Return (x, y) of the center of cell containing provided text 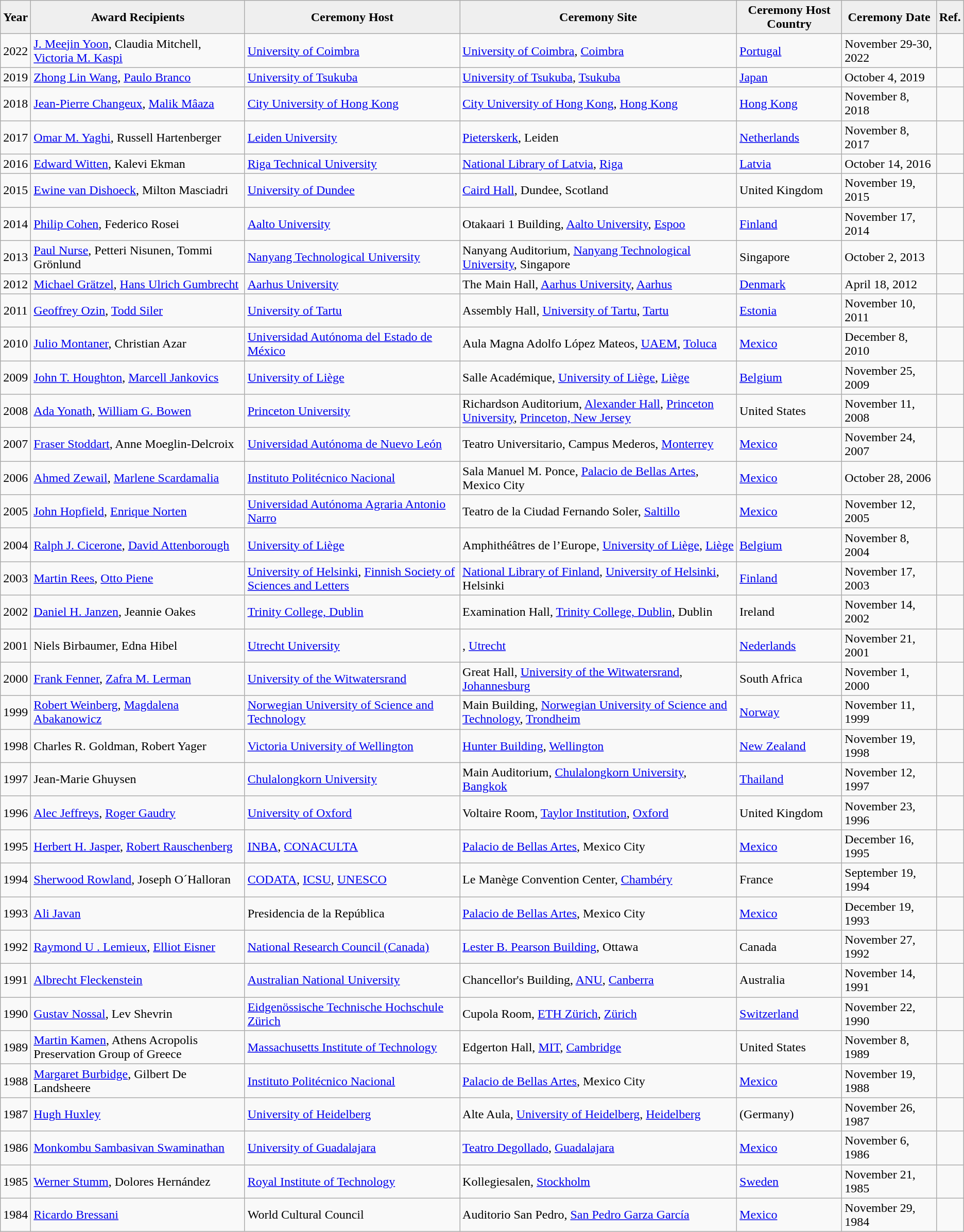
November 12, 1997 (889, 779)
Victoria University of Wellington (352, 745)
South Africa (789, 679)
Daniel H. Janzen, Jeannie Oakes (138, 612)
Raymond U . Lemieux, Elliot Eisner (138, 947)
Switzerland (789, 1014)
1985 (15, 1181)
Nanyang Auditorium, Nanyang Technological University, Singapore (598, 257)
CODATA, ICSU, UNESCO (352, 879)
1987 (15, 1114)
Teatro Degollado, Guadalajara (598, 1148)
2010 (15, 344)
Albrecht Fleckenstein (138, 980)
November 17, 2003 (889, 579)
World Cultural Council (352, 1215)
Ceremony Host (352, 18)
Lester B. Pearson Building, Ottawa (598, 947)
Australian National University (352, 980)
1999 (15, 713)
National Research Council (Canada) (352, 947)
November 19, 1988 (889, 1081)
November 12, 2005 (889, 512)
Universidad Autónoma del Estado de México (352, 344)
November 26, 1987 (889, 1114)
Main Building, Norwegian University of Science and Technology, Trondheim (598, 713)
November 27, 1992 (889, 947)
2006 (15, 478)
2011 (15, 310)
Main Auditorium, Chulalongkorn University, Bangkok (598, 779)
Alte Aula, University of Heidelberg, Heidelberg (598, 1114)
Paul Nurse, Petteri Nisunen, Tommi Grönlund (138, 257)
University of Heidelberg (352, 1114)
Estonia (789, 310)
University of Tsukuba (352, 77)
November 11, 1999 (889, 713)
(Germany) (789, 1114)
December 16, 1995 (889, 846)
Herbert H. Jasper, Robert Rauschenberg (138, 846)
Singapore (789, 257)
2017 (15, 137)
November 8, 2017 (889, 137)
December 19, 1993 (889, 913)
1992 (15, 947)
November 14, 1991 (889, 980)
University of Dundee (352, 190)
University of Oxford (352, 812)
Riga Technical University (352, 164)
Eidgenössische Technische Hochschule Zürich (352, 1014)
Alec Jeffreys, Roger Gaudry (138, 812)
November 21, 1985 (889, 1181)
Norway (789, 713)
1991 (15, 980)
Ceremony Host Country (789, 18)
Hugh Huxley (138, 1114)
Hong Kong (789, 104)
Ref. (950, 18)
Ceremony Date (889, 18)
November 19, 2015 (889, 190)
Amphithéâtres de l’Europe, University of Liège, Liège (598, 545)
Zhong Lin Wang, Paulo Branco (138, 77)
November 14, 2002 (889, 612)
2014 (15, 223)
University of Guadalajara (352, 1148)
Universidad Autónoma de Nuevo León (352, 445)
Werner Stumm, Dolores Hernández (138, 1181)
John T. Houghton, Marcell Jankovics (138, 377)
Niels Birbaumer, Edna Hibel (138, 646)
Monkombu Sambasivan Swaminathan (138, 1148)
November 8, 1989 (889, 1047)
Sherwood Rowland, Joseph O´Halloran (138, 879)
Princeton University (352, 411)
Voltaire Room, Taylor Institution, Oxford (598, 812)
2012 (15, 284)
University of the Witwatersrand (352, 679)
2002 (15, 612)
December 8, 2010 (889, 344)
2018 (15, 104)
Jean-Marie Ghuysen (138, 779)
Nederlands (789, 646)
Caird Hall, Dundee, Scotland (598, 190)
November 8, 2004 (889, 545)
Edward Witten, Kalevi Ekman (138, 164)
Assembly Hall, University of Tartu, Tartu (598, 310)
National Library of Finland, University of Helsinki, Helsinki (598, 579)
2019 (15, 77)
Martin Kamen, Athens Acropolis Preservation Group of Greece (138, 1047)
Robert Weinberg, Magdalena Abakanowicz (138, 713)
Great Hall, University of the Witwatersrand, Johannesburg (598, 679)
Philip Cohen, Federico Rosei (138, 223)
Jean-Pierre Changeux, Malik Mâaza (138, 104)
Le Manège Convention Center, Chambéry (598, 879)
October 14, 2016 (889, 164)
Ralph J. Cicerone, David Attenborough (138, 545)
November 21, 2001 (889, 646)
1989 (15, 1047)
University of Helsinki, Finnish Society of Sciences and Letters (352, 579)
1996 (15, 812)
Cupola Room, ETH Zürich, Zürich (598, 1014)
Examination Hall, Trinity College, Dublin, Dublin (598, 612)
2007 (15, 445)
Julio Montaner, Christian Azar (138, 344)
Aula Magna Adolfo López Mateos, UAEM, Toluca (598, 344)
Canada (789, 947)
Chancellor's Building, ANU, Canberra (598, 980)
2000 (15, 679)
Award Recipients (138, 18)
November 11, 2008 (889, 411)
New Zealand (789, 745)
University of Tartu (352, 310)
Leiden University (352, 137)
Auditorio San Pedro, San Pedro Garza García (598, 1215)
Presidencia de la República (352, 913)
Kollegiesalen, Stockholm (598, 1181)
November 29, 1984 (889, 1215)
City University of Hong Kong, Hong Kong (598, 104)
November 10, 2011 (889, 310)
Aarhus University (352, 284)
November 22, 1990 (889, 1014)
Ceremony Site (598, 18)
Teatro Universitario, Campus Mederos, Monterrey (598, 445)
1995 (15, 846)
November 29-30, 2022 (889, 50)
University of Coimbra, Coimbra (598, 50)
Denmark (789, 284)
Geoffrey Ozin, Todd Siler (138, 310)
Utrecht University (352, 646)
Gustav Nossal, Lev Shevrin (138, 1014)
1990 (15, 1014)
Thailand (789, 779)
Omar M. Yaghi, Russell Hartenberger (138, 137)
November 6, 1986 (889, 1148)
Japan (789, 77)
Richardson Auditorium, Alexander Hall, Princeton University, Princeton, New Jersey (598, 411)
September 19, 1994 (889, 879)
Aalto University (352, 223)
2008 (15, 411)
November 8, 2018 (889, 104)
Ali Javan (138, 913)
France (789, 879)
Ahmed Zewail, Marlene Scardamalia (138, 478)
November 19, 1998 (889, 745)
Sala Manuel M. Ponce, Palacio de Bellas Artes, Mexico City (598, 478)
J. Meejin Yoon, Claudia Mitchell, Victoria M. Kaspi (138, 50)
1988 (15, 1081)
Massachusetts Institute of Technology (352, 1047)
Trinity College, Dublin (352, 612)
Michael Grätzel, Hans Ulrich Gumbrecht (138, 284)
October 4, 2019 (889, 77)
Pieterskerk, Leiden (598, 137)
October 2, 2013 (889, 257)
November 1, 2000 (889, 679)
Martin Rees, Otto Piene (138, 579)
John Hopfield, Enrique Norten (138, 512)
Chulalongkorn University (352, 779)
1986 (15, 1148)
April 18, 2012 (889, 284)
Portugal (789, 50)
Nanyang Technological University (352, 257)
1993 (15, 913)
Latvia (789, 164)
Margaret Burbidge, Gilbert De Landsheere (138, 1081)
2016 (15, 164)
1997 (15, 779)
Norwegian University of Science and Technology (352, 713)
October 28, 2006 (889, 478)
Netherlands (789, 137)
Otakaari 1 Building, Aalto University, Espoo (598, 223)
2009 (15, 377)
2005 (15, 512)
1984 (15, 1215)
INBA, CONACULTA (352, 846)
November 25, 2009 (889, 377)
Fraser Stoddart, Anne Moeglin-Delcroix (138, 445)
University of Tsukuba, Tsukuba (598, 77)
November 17, 2014 (889, 223)
Universidad Autónoma Agraria Antonio Narro (352, 512)
November 24, 2007 (889, 445)
Sweden (789, 1181)
Ireland (789, 612)
Australia (789, 980)
Salle Académique, University of Liège, Liège (598, 377)
Ricardo Bressani (138, 1215)
Edgerton Hall, MIT, Cambridge (598, 1047)
Hunter Building, Wellington (598, 745)
Ada Yonath, William G. Bowen (138, 411)
Frank Fenner, Zafra M. Lerman (138, 679)
National Library of Latvia, Riga (598, 164)
2013 (15, 257)
2015 (15, 190)
2004 (15, 545)
City University of Hong Kong (352, 104)
1998 (15, 745)
University of Coimbra (352, 50)
Year (15, 18)
2003 (15, 579)
The Main Hall, Aarhus University, Aarhus (598, 284)
November 23, 1996 (889, 812)
Charles R. Goldman, Robert Yager (138, 745)
, Utrecht (598, 646)
1994 (15, 879)
2022 (15, 50)
Teatro de la Ciudad Fernando Soler, Saltillo (598, 512)
2001 (15, 646)
Royal Institute of Technology (352, 1181)
Ewine van Dishoeck, Milton Masciadri (138, 190)
